Search for the cell housing the specified text and yield its [x, y] center coordinate. 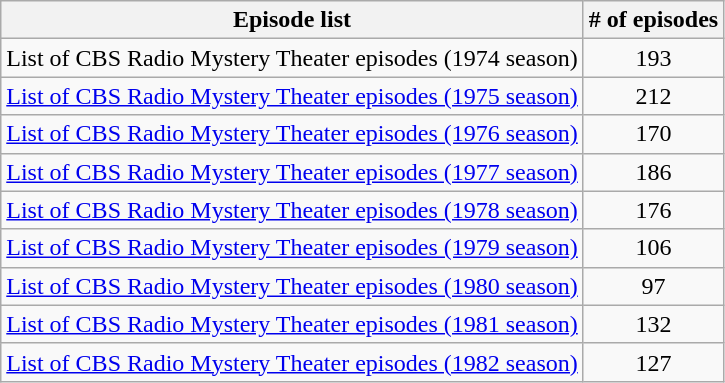
List of CBS Radio Mystery Theater episodes (1980 season) [292, 286]
List of CBS Radio Mystery Theater episodes (1975 season) [292, 96]
106 [653, 248]
List of CBS Radio Mystery Theater episodes (1982 season) [292, 362]
Episode list [292, 20]
List of CBS Radio Mystery Theater episodes (1974 season) [292, 58]
# of episodes [653, 20]
212 [653, 96]
List of CBS Radio Mystery Theater episodes (1977 season) [292, 172]
127 [653, 362]
193 [653, 58]
176 [653, 210]
170 [653, 134]
132 [653, 324]
List of CBS Radio Mystery Theater episodes (1979 season) [292, 248]
List of CBS Radio Mystery Theater episodes (1981 season) [292, 324]
97 [653, 286]
186 [653, 172]
List of CBS Radio Mystery Theater episodes (1976 season) [292, 134]
List of CBS Radio Mystery Theater episodes (1978 season) [292, 210]
